Output the (x, y) coordinate of the center of the cell containing the given text.  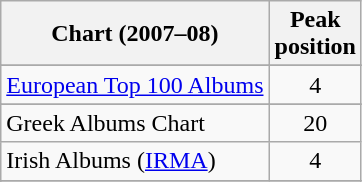
Chart (2007–08) (135, 34)
Irish Albums (IRMA) (135, 161)
Greek Albums Chart (135, 123)
European Top 100 Albums (135, 85)
Peakposition (315, 34)
20 (315, 123)
